Return the [X, Y] coordinate for the center point of the cell that contains the specified text.  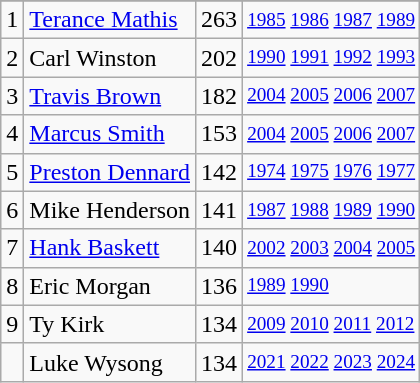
1985 1986 1987 1989 [332, 20]
9 [12, 324]
142 [220, 172]
1 [12, 20]
2002 2003 2004 2005 [332, 248]
Preston Dennard [110, 172]
1990 1991 1992 1993 [332, 58]
4 [12, 134]
1987 1988 1989 1990 [332, 210]
1989 1990 [332, 286]
Eric Morgan [110, 286]
2 [12, 58]
182 [220, 96]
6 [12, 210]
Mike Henderson [110, 210]
2009 2010 2011 2012 [332, 324]
Marcus Smith [110, 134]
136 [220, 286]
2021 2022 2023 2024 [332, 362]
140 [220, 248]
Luke Wysong [110, 362]
263 [220, 20]
Terance Mathis [110, 20]
141 [220, 210]
153 [220, 134]
Ty Kirk [110, 324]
Hank Baskett [110, 248]
Carl Winston [110, 58]
1974 1975 1976 1977 [332, 172]
5 [12, 172]
3 [12, 96]
Travis Brown [110, 96]
8 [12, 286]
202 [220, 58]
7 [12, 248]
